Return [X, Y] of the center of cell containing provided text 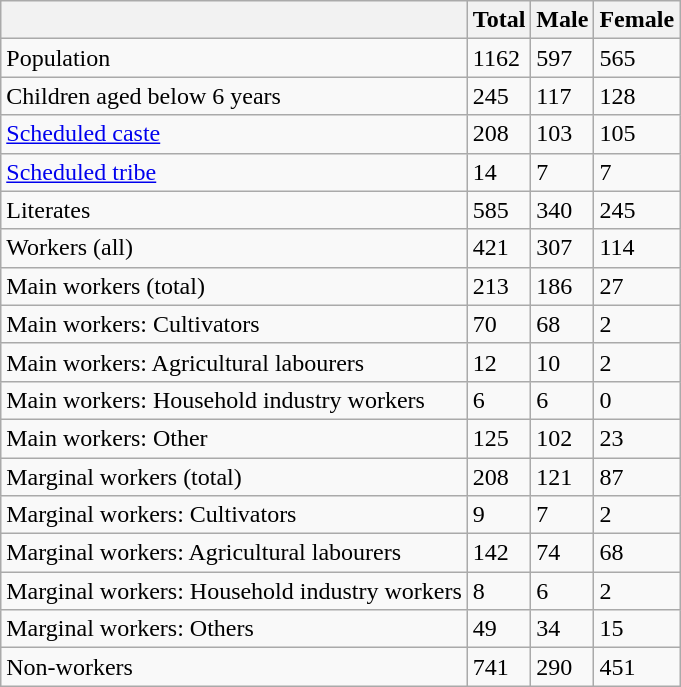
114 [637, 248]
Main workers: Other [234, 438]
585 [499, 210]
Main workers: Cultivators [234, 324]
10 [562, 362]
Marginal workers: Agricultural labourers [234, 553]
102 [562, 438]
12 [499, 362]
Marginal workers: Household industry workers [234, 591]
213 [499, 286]
105 [637, 134]
Scheduled tribe [234, 172]
27 [637, 286]
34 [562, 629]
Marginal workers (total) [234, 477]
307 [562, 248]
Marginal workers: Others [234, 629]
121 [562, 477]
Main workers (total) [234, 286]
15 [637, 629]
128 [637, 96]
0 [637, 400]
Scheduled caste [234, 134]
Main workers: Agricultural labourers [234, 362]
Non-workers [234, 667]
Total [499, 20]
117 [562, 96]
Marginal workers: Cultivators [234, 515]
451 [637, 667]
597 [562, 58]
186 [562, 286]
23 [637, 438]
49 [499, 629]
1162 [499, 58]
Literates [234, 210]
Workers (all) [234, 248]
142 [499, 553]
14 [499, 172]
Main workers: Household industry workers [234, 400]
Female [637, 20]
74 [562, 553]
Male [562, 20]
340 [562, 210]
Children aged below 6 years [234, 96]
421 [499, 248]
741 [499, 667]
9 [499, 515]
125 [499, 438]
70 [499, 324]
Population [234, 58]
87 [637, 477]
565 [637, 58]
103 [562, 134]
8 [499, 591]
290 [562, 667]
